Locate the cell with the specified text and output its (X, Y) center coordinate. 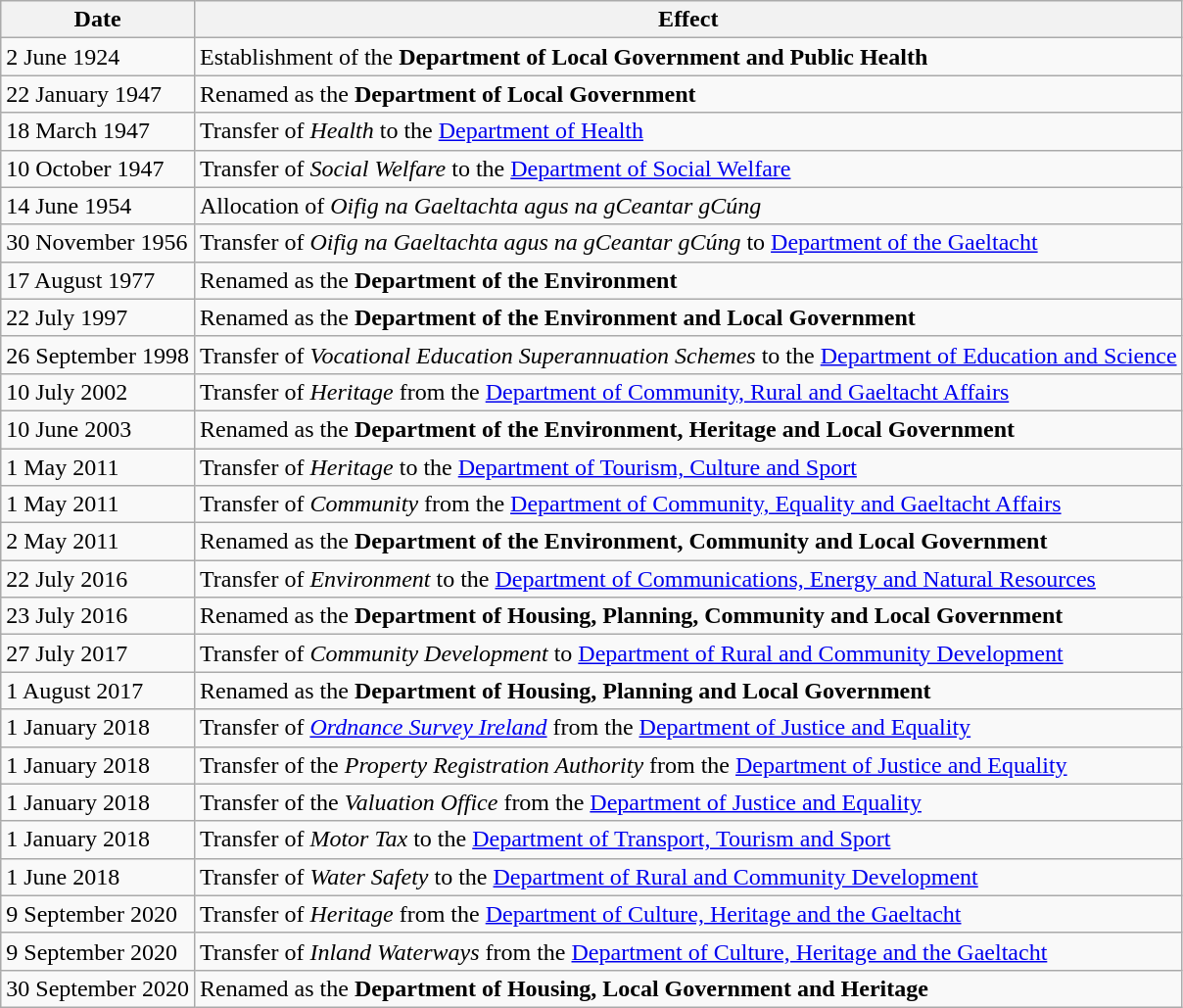
Effect (687, 20)
23 July 2016 (98, 616)
Transfer of Motor Tax to the Department of Transport, Tourism and Sport (687, 840)
17 August 1977 (98, 280)
Transfer of Environment to the Department of Communications, Energy and Natural Resources (687, 579)
Transfer of Water Safety to the Department of Rural and Community Development (687, 877)
Renamed as the Department of the Environment (687, 280)
10 October 1947 (98, 168)
Renamed as the Department of the Environment, Community and Local Government (687, 542)
Transfer of Social Welfare to the Department of Social Welfare (687, 168)
Transfer of Inland Waterways from the Department of Culture, Heritage and the Gaeltacht (687, 951)
1 August 2017 (98, 691)
2 May 2011 (98, 542)
Transfer of the Property Registration Authority from the Department of Justice and Equality (687, 765)
30 September 2020 (98, 988)
30 November 1956 (98, 243)
22 July 2016 (98, 579)
Renamed as the Department of Local Government (687, 94)
Establishment of the Department of Local Government and Public Health (687, 57)
1 June 2018 (98, 877)
18 March 1947 (98, 131)
Renamed as the Department of Housing, Planning and Local Government (687, 691)
Allocation of Oifig na Gaeltachta agus na gCeantar gCúng (687, 206)
2 June 1924 (98, 57)
22 January 1947 (98, 94)
Transfer of Vocational Education Superannuation Schemes to the Department of Education and Science (687, 355)
Transfer of Oifig na Gaeltachta agus na gCeantar gCúng to Department of the Gaeltacht (687, 243)
Transfer of Heritage from the Department of Community, Rural and Gaeltacht Affairs (687, 392)
Transfer of Ordnance Survey Ireland from the Department of Justice and Equality (687, 728)
Transfer of Community Development to Department of Rural and Community Development (687, 653)
Transfer of Community from the Department of Community, Equality and Gaeltacht Affairs (687, 504)
22 July 1997 (98, 317)
14 June 1954 (98, 206)
Renamed as the Department of Housing, Planning, Community and Local Government (687, 616)
26 September 1998 (98, 355)
10 July 2002 (98, 392)
Renamed as the Department of Housing, Local Government and Heritage (687, 988)
Transfer of Heritage to the Department of Tourism, Culture and Sport (687, 467)
Transfer of Heritage from the Department of Culture, Heritage and the Gaeltacht (687, 914)
10 June 2003 (98, 429)
Renamed as the Department of the Environment, Heritage and Local Government (687, 429)
Date (98, 20)
Transfer of Health to the Department of Health (687, 131)
Transfer of the Valuation Office from the Department of Justice and Equality (687, 802)
Renamed as the Department of the Environment and Local Government (687, 317)
27 July 2017 (98, 653)
